Provide the [X, Y] coordinate of the cell's center where the given text is located.  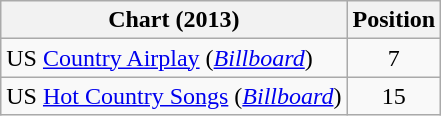
US Hot Country Songs (Billboard) [174, 96]
US Country Airplay (Billboard) [174, 58]
Position [394, 20]
7 [394, 58]
15 [394, 96]
Chart (2013) [174, 20]
